Extract the (x, y) coordinate from the center of the cell holding the provided text.  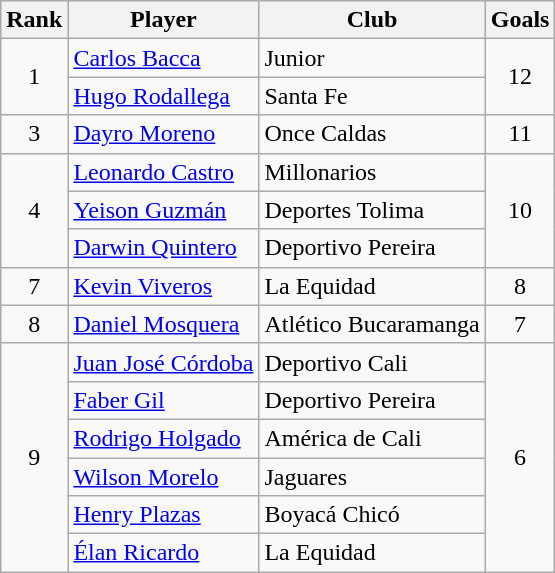
Leonardo Castro (164, 172)
10 (520, 210)
12 (520, 77)
Hugo Rodallega (164, 96)
Club (372, 20)
Boyacá Chicó (372, 515)
Kevin Viveros (164, 286)
Rank (34, 20)
Henry Plazas (164, 515)
Élan Ricardo (164, 553)
Wilson Morelo (164, 477)
Once Caldas (372, 134)
Faber Gil (164, 400)
Yeison Guzmán (164, 210)
9 (34, 457)
6 (520, 457)
1 (34, 77)
Dayro Moreno (164, 134)
Atlético Bucaramanga (372, 324)
Deportes Tolima (372, 210)
América de Cali (372, 438)
Juan José Córdoba (164, 362)
Goals (520, 20)
Junior (372, 58)
4 (34, 210)
Deportivo Cali (372, 362)
Jaguares (372, 477)
3 (34, 134)
Santa Fe (372, 96)
11 (520, 134)
Rodrigo Holgado (164, 438)
Millonarios (372, 172)
Carlos Bacca (164, 58)
Darwin Quintero (164, 248)
Player (164, 20)
Daniel Mosquera (164, 324)
